Extract the [x, y] coordinate from the center of the cell holding the provided text.  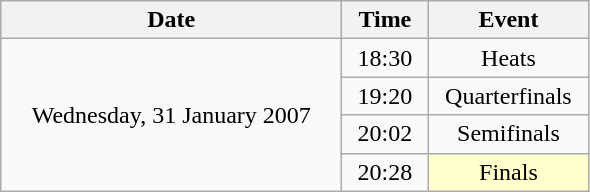
18:30 [385, 58]
Event [508, 20]
Date [172, 20]
Finals [508, 172]
Quarterfinals [508, 96]
Wednesday, 31 January 2007 [172, 115]
Semifinals [508, 134]
Heats [508, 58]
20:02 [385, 134]
Time [385, 20]
19:20 [385, 96]
20:28 [385, 172]
